Capture the cell that displays the provided text and extract its [X, Y] central coordinate. 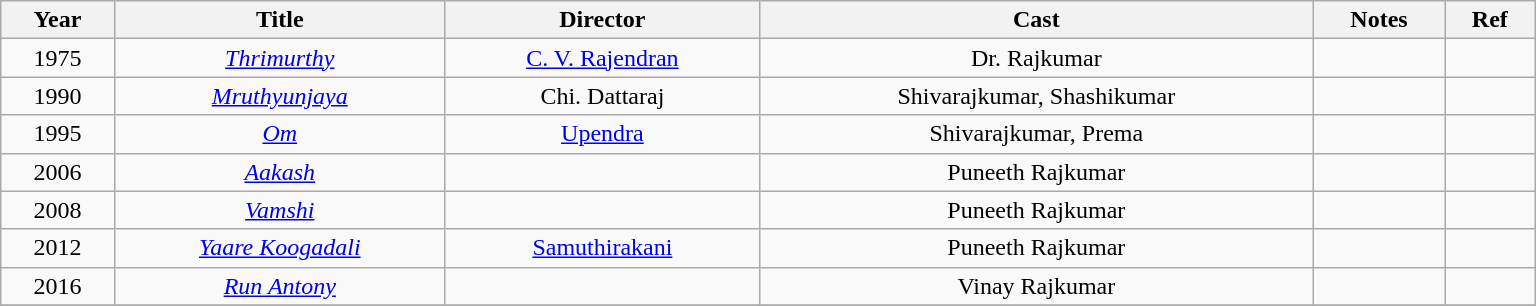
Yaare Koogadali [280, 248]
2012 [58, 248]
2016 [58, 286]
Run Antony [280, 286]
Cast [1036, 20]
Vinay Rajkumar [1036, 286]
1975 [58, 58]
Mruthyunjaya [280, 96]
Shivarajkumar, Shashikumar [1036, 96]
Director [602, 20]
Dr. Rajkumar [1036, 58]
2006 [58, 172]
Year [58, 20]
Vamshi [280, 210]
Aakash [280, 172]
Ref [1490, 20]
Notes [1378, 20]
Title [280, 20]
Thrimurthy [280, 58]
2008 [58, 210]
C. V. Rajendran [602, 58]
Upendra [602, 134]
1995 [58, 134]
Chi. Dattaraj [602, 96]
Samuthirakani [602, 248]
Om [280, 134]
Shivarajkumar, Prema [1036, 134]
1990 [58, 96]
